Find where the given text appears and provide that cell's center as [X, Y] coordinate. 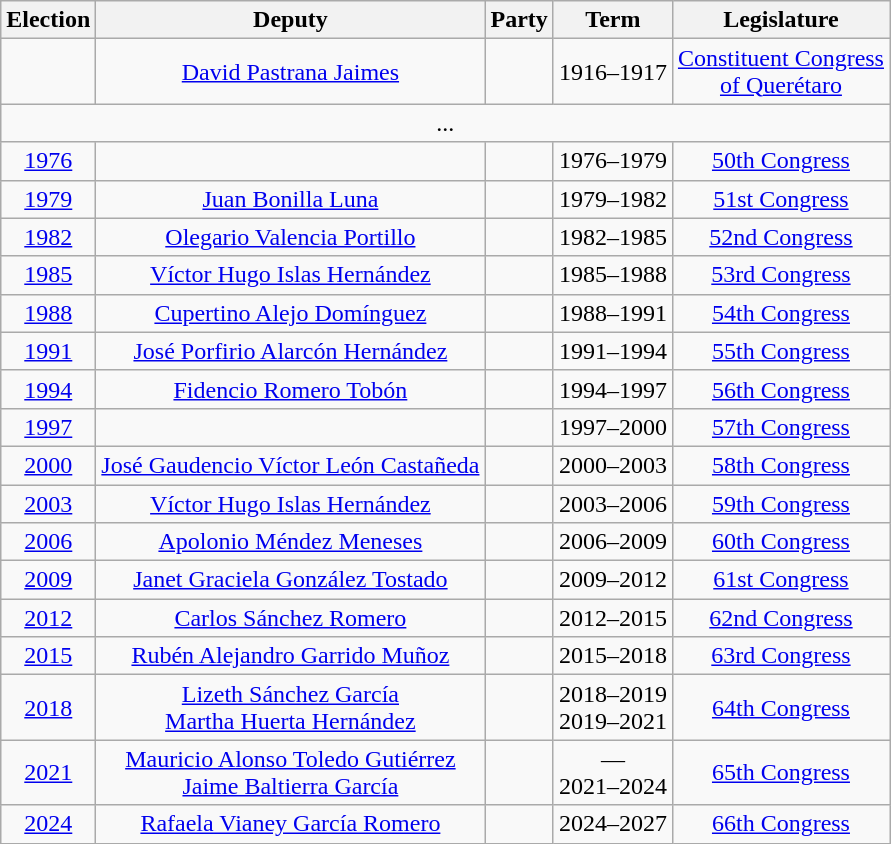
Apolonio Méndez Meneses [290, 542]
Fidencio Romero Tobón [290, 389]
63rd Congress [780, 656]
2009 [48, 580]
Rubén Alejandro Garrido Muñoz [290, 656]
51st Congress [780, 199]
1979 [48, 199]
2000–2003 [612, 465]
50th Congress [780, 161]
Lizeth Sánchez GarcíaMartha Huerta Hernández [290, 708]
1976 [48, 161]
61st Congress [780, 580]
1979–1982 [612, 199]
1985 [48, 275]
1997 [48, 427]
2015–2018 [612, 656]
2003–2006 [612, 503]
1988–1991 [612, 313]
66th Congress [780, 824]
2012 [48, 618]
2018 [48, 708]
Cupertino Alejo Domínguez [290, 313]
56th Congress [780, 389]
Janet Graciela González Tostado [290, 580]
1991 [48, 351]
1994 [48, 389]
53rd Congress [780, 275]
1976–1979 [612, 161]
59th Congress [780, 503]
54th Congress [780, 313]
55th Congress [780, 351]
2015 [48, 656]
Election [48, 20]
Deputy [290, 20]
1985–1988 [612, 275]
58th Congress [780, 465]
1916–1917 [612, 72]
65th Congress [780, 772]
1982–1985 [612, 237]
57th Congress [780, 427]
Legislature [780, 20]
2021 [48, 772]
2009–2012 [612, 580]
Carlos Sánchez Romero [290, 618]
Olegario Valencia Portillo [290, 237]
José Porfirio Alarcón Hernández [290, 351]
2006–2009 [612, 542]
1997–2000 [612, 427]
2003 [48, 503]
1994–1997 [612, 389]
62nd Congress [780, 618]
—2021–2024 [612, 772]
1982 [48, 237]
2024–2027 [612, 824]
2024 [48, 824]
2006 [48, 542]
David Pastrana Jaimes [290, 72]
Mauricio Alonso Toledo GutiérrezJaime Baltierra García [290, 772]
Term [612, 20]
52nd Congress [780, 237]
Juan Bonilla Luna [290, 199]
2000 [48, 465]
2012–2015 [612, 618]
1991–1994 [612, 351]
Constituent Congressof Querétaro [780, 72]
Party [519, 20]
1988 [48, 313]
60th Congress [780, 542]
José Gaudencio Víctor León Castañeda [290, 465]
64th Congress [780, 708]
2018–20192019–2021 [612, 708]
Rafaela Vianey García Romero [290, 824]
... [446, 123]
